Locate the cell with the specified text and output its [X, Y] center coordinate. 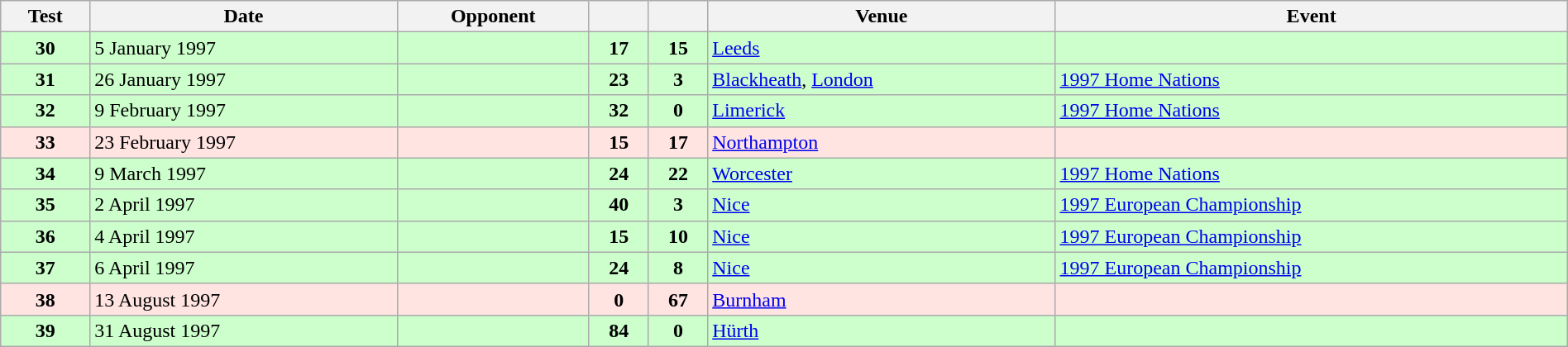
Limerick [882, 111]
31 August 1997 [243, 330]
Opponent [493, 17]
Worcester [882, 173]
38 [45, 299]
23 February 1997 [243, 142]
10 [678, 236]
Leeds [882, 48]
Event [1312, 17]
37 [45, 268]
Hürth [882, 330]
6 April 1997 [243, 268]
2 April 1997 [243, 205]
Burnham [882, 299]
Date [243, 17]
Test [45, 17]
36 [45, 236]
5 January 1997 [243, 48]
9 February 1997 [243, 111]
39 [45, 330]
84 [619, 330]
8 [678, 268]
67 [678, 299]
4 April 1997 [243, 236]
31 [45, 79]
35 [45, 205]
33 [45, 142]
30 [45, 48]
26 January 1997 [243, 79]
Venue [882, 17]
34 [45, 173]
13 August 1997 [243, 299]
Northampton [882, 142]
22 [678, 173]
Blackheath, London [882, 79]
40 [619, 205]
9 March 1997 [243, 173]
23 [619, 79]
